Return the [X, Y] coordinate for the center point of the cell that contains the specified text.  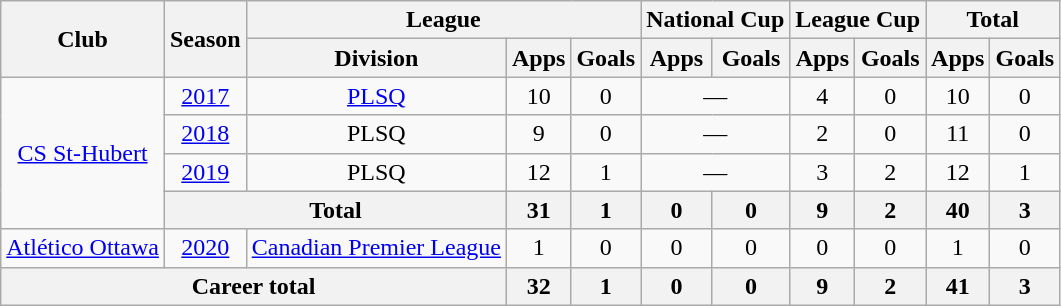
Atlético Ottawa [83, 248]
4 [822, 96]
2020 [205, 248]
2017 [205, 96]
Division [376, 58]
League [443, 20]
31 [538, 210]
2018 [205, 134]
CS St-Hubert [83, 153]
League Cup [858, 20]
40 [958, 210]
Club [83, 39]
32 [538, 286]
National Cup [716, 20]
11 [958, 134]
Canadian Premier League [376, 248]
Season [205, 39]
41 [958, 286]
Career total [254, 286]
2019 [205, 172]
